Return [x, y] of the center of cell containing provided text 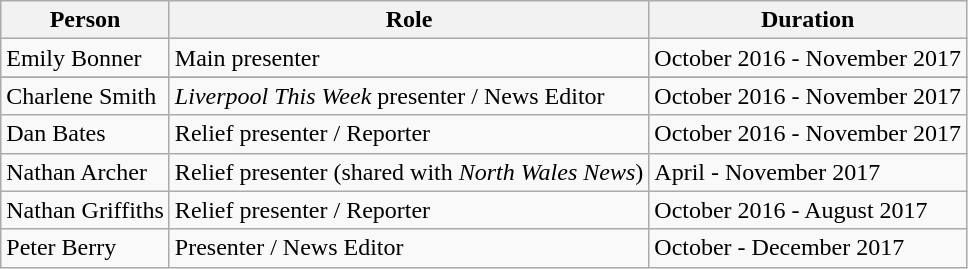
Dan Bates [86, 134]
Presenter / News Editor [408, 248]
Peter Berry [86, 248]
Charlene Smith [86, 96]
Duration [808, 20]
April - November 2017 [808, 172]
Main presenter [408, 58]
Person [86, 20]
Relief presenter (shared with North Wales News) [408, 172]
Liverpool This Week presenter / News Editor [408, 96]
October - December 2017 [808, 248]
Nathan Archer [86, 172]
Role [408, 20]
October 2016 - August 2017 [808, 210]
Nathan Griffiths [86, 210]
Emily Bonner [86, 58]
